Search for the cell housing the specified text and yield its [X, Y] center coordinate. 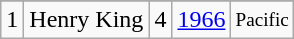
1966 [202, 20]
1 [12, 20]
Henry King [86, 20]
Pacific [262, 20]
4 [160, 20]
